Find where the given text appears and provide that cell's center as (x, y) coordinate. 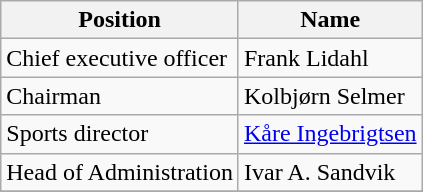
Head of Administration (120, 172)
Kåre Ingebrigtsen (330, 134)
Name (330, 20)
Chairman (120, 96)
Position (120, 20)
Frank Lidahl (330, 58)
Chief executive officer (120, 58)
Sports director (120, 134)
Kolbjørn Selmer (330, 96)
Ivar A. Sandvik (330, 172)
